Capture the cell that displays the provided text and extract its [X, Y] central coordinate. 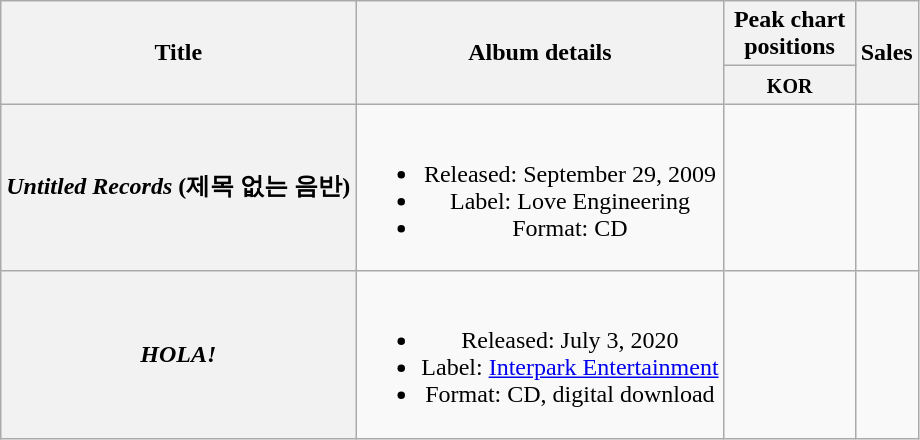
Sales [886, 52]
Peak chart positions [790, 34]
Released: September 29, 2009Label: Love EngineeringFormat: CD [540, 188]
KOR [790, 85]
Released: July 3, 2020Label: Interpark EntertainmentFormat: CD, digital download [540, 354]
Album details [540, 52]
Untitled Records (제목 없는 음반) [178, 188]
Title [178, 52]
HOLA! [178, 354]
